Extract the [X, Y] coordinate from the center of the cell holding the provided text.  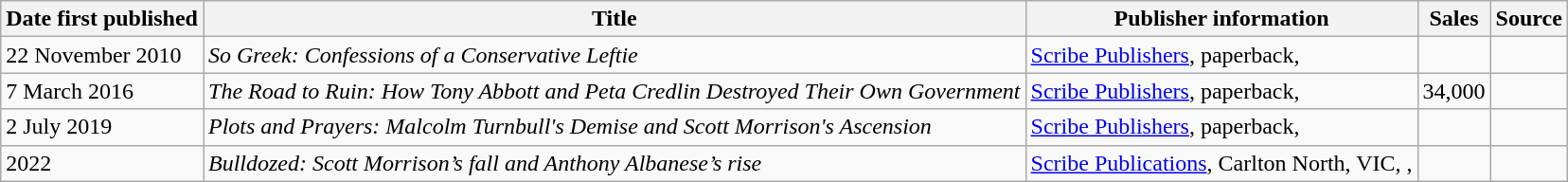
The Road to Ruin: How Tony Abbott and Peta Credlin Destroyed Their Own Government [614, 91]
Scribe Publications, Carlton North, VIC, , [1221, 163]
Source [1528, 19]
So Greek: Confessions of a Conservative Leftie [614, 55]
34,000 [1454, 91]
Sales [1454, 19]
22 November 2010 [102, 55]
7 March 2016 [102, 91]
Date first published [102, 19]
2022 [102, 163]
Plots and Prayers: Malcolm Turnbull's Demise and Scott Morrison's Ascension [614, 127]
Bulldozed: Scott Morrison’s fall and Anthony Albanese’s rise [614, 163]
2 July 2019 [102, 127]
Title [614, 19]
Publisher information [1221, 19]
